For the text-containing cell, return its midpoint in [X, Y] coordinate format. 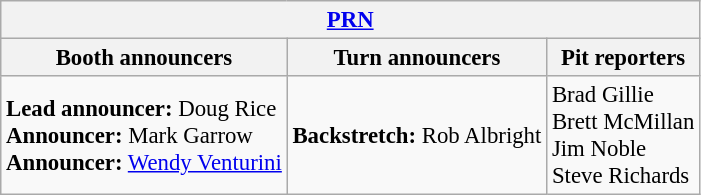
Pit reporters [624, 58]
Booth announcers [144, 58]
Brad GillieBrett McMillanJim NobleSteve Richards [624, 136]
Backstretch: Rob Albright [417, 136]
PRN [350, 20]
Turn announcers [417, 58]
Lead announcer: Doug RiceAnnouncer: Mark GarrowAnnouncer: Wendy Venturini [144, 136]
